Locate the cell with the specified text and output its [X, Y] center coordinate. 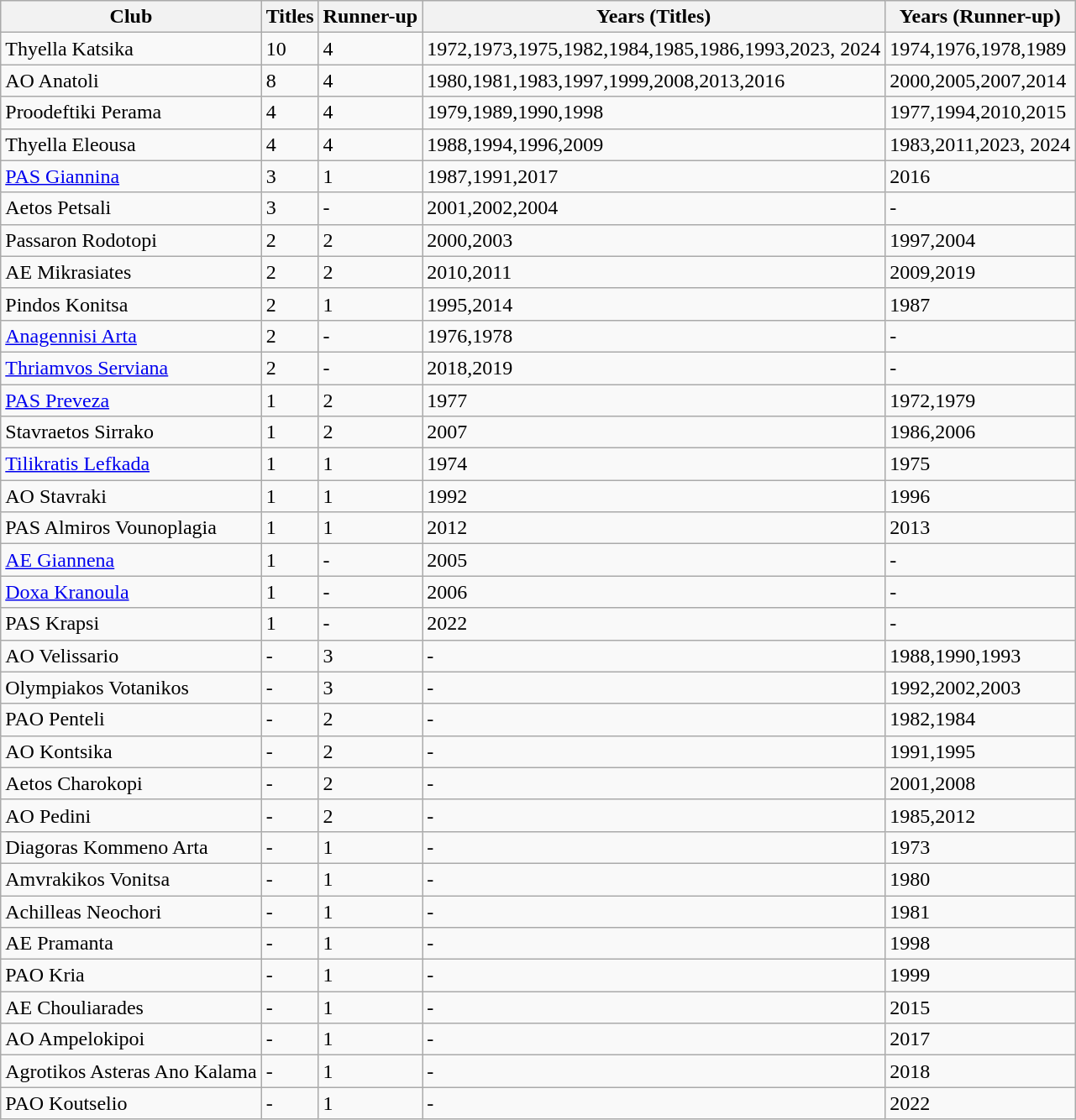
AE Pramanta [131, 944]
1988,1990,1993 [980, 656]
2009,2019 [980, 272]
2005 [653, 560]
AO Anatoli [131, 81]
1975 [980, 464]
Stavraetos Sirrako [131, 432]
10 [290, 49]
Runner-up [370, 17]
AE Chouliarades [131, 1007]
2000,2003 [653, 240]
PAO Kria [131, 976]
1997,2004 [980, 240]
Passaron Rodotopi [131, 240]
Achilleas Neochori [131, 911]
AO Velissario [131, 656]
2018,2019 [653, 368]
1980 [980, 879]
Amvrakikos Vonitsa [131, 879]
Titles [290, 17]
1987,1991,2017 [653, 176]
Club [131, 17]
1979,1989,1990,1998 [653, 113]
1974 [653, 464]
Aetos Petsali [131, 208]
1983,2011,2023, 2024 [980, 144]
8 [290, 81]
1992 [653, 496]
1977 [653, 400]
1988,1994,1996,2009 [653, 144]
Anagennisi Arta [131, 336]
1972,1979 [980, 400]
1977,1994,2010,2015 [980, 113]
Agrotikos Asteras Ano Kalama [131, 1071]
Tilikratis Lefkada [131, 464]
1987 [980, 304]
PAS Giannina [131, 176]
1974,1976,1978,1989 [980, 49]
Thriamvos Serviana [131, 368]
2001,2008 [980, 783]
1973 [980, 847]
AE Giannena [131, 560]
2013 [980, 528]
AO Kontsika [131, 751]
AO Pedini [131, 815]
PAO Koutselio [131, 1103]
PAS Almiros Vounoplagia [131, 528]
1985,2012 [980, 815]
PAS Krapsi [131, 624]
AE Mikrasiates [131, 272]
2018 [980, 1071]
Thyella Katsika [131, 49]
Proodeftiki Perama [131, 113]
2007 [653, 432]
Thyella Eleousa [131, 144]
Years (Runner-up) [980, 17]
1972,1973,1975,1982,1984,1985,1986,1993,2023, 2024 [653, 49]
Diagoras Kommeno Arta [131, 847]
1986,2006 [980, 432]
Pindos Konitsa [131, 304]
PAS Preveza [131, 400]
2000,2005,2007,2014 [980, 81]
Aetos Charokopi [131, 783]
1992,2002,2003 [980, 688]
2017 [980, 1039]
Years (Titles) [653, 17]
2010,2011 [653, 272]
2006 [653, 592]
2001,2002,2004 [653, 208]
2012 [653, 528]
Olympiakos Votanikos [131, 688]
1982,1984 [980, 720]
1981 [980, 911]
1976,1978 [653, 336]
2016 [980, 176]
1996 [980, 496]
AO Ampelokipoi [131, 1039]
2015 [980, 1007]
AO Stavraki [131, 496]
PAO Penteli [131, 720]
1998 [980, 944]
1995,2014 [653, 304]
Doxa Kranoula [131, 592]
1999 [980, 976]
1980,1981,1983,1997,1999,2008,2013,2016 [653, 81]
1991,1995 [980, 751]
